Identify which cell holds the provided text, then report its [X, Y] central coordinate. 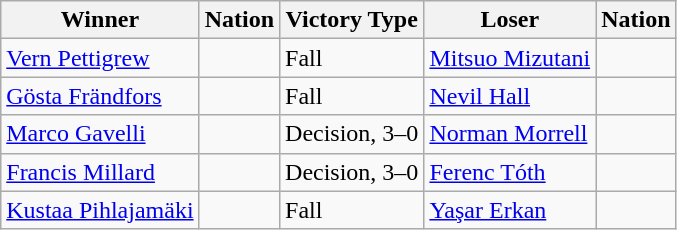
Kustaa Pihlajamäki [100, 210]
Yaşar Erkan [510, 210]
Gösta Frändfors [100, 96]
Nevil Hall [510, 96]
Loser [510, 20]
Francis Millard [100, 172]
Mitsuo Mizutani [510, 58]
Norman Morrell [510, 134]
Marco Gavelli [100, 134]
Victory Type [352, 20]
Vern Pettigrew [100, 58]
Winner [100, 20]
Ferenc Tóth [510, 172]
